Return (X, Y) of the center of cell containing provided text 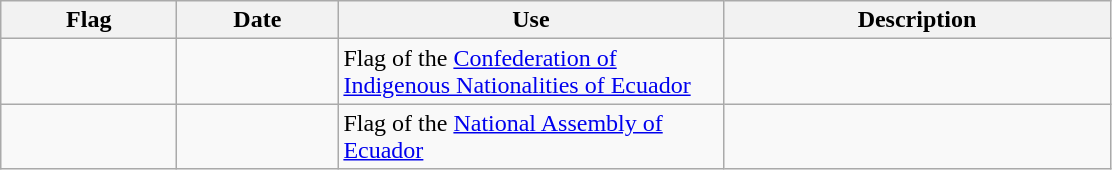
Flag of the National Assembly of Ecuador (531, 136)
Flag of the Confederation of Indigenous Nationalities of Ecuador (531, 72)
Date (258, 20)
Description (917, 20)
Use (531, 20)
Flag (89, 20)
